For the text-containing cell, return its midpoint in [x, y] coordinate format. 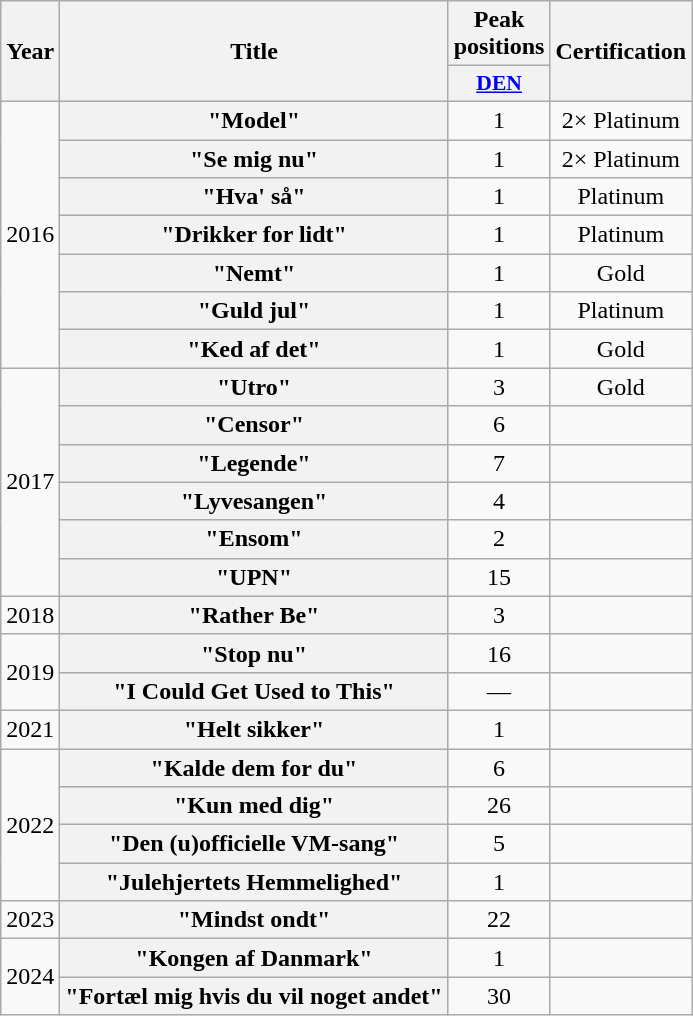
7 [499, 463]
"Mindst ondt" [254, 920]
Title [254, 52]
"Censor" [254, 425]
"Den (u)officielle VM-sang" [254, 844]
2024 [30, 977]
"Kun med dig" [254, 806]
2022 [30, 824]
2 [499, 539]
"Drikker for lidt" [254, 235]
"Lyvesangen" [254, 501]
"Kongen af Danmark" [254, 958]
2019 [30, 672]
"Guld jul" [254, 311]
"Se mig nu" [254, 159]
"UPN" [254, 577]
"Helt sikker" [254, 729]
"Legende" [254, 463]
"Rather Be" [254, 615]
2016 [30, 234]
2023 [30, 920]
"Utro" [254, 387]
"Ked af det" [254, 349]
DEN [499, 84]
"Model" [254, 120]
30 [499, 996]
4 [499, 501]
"Kalde dem for du" [254, 767]
"Fortæl mig hvis du vil noget andet" [254, 996]
"Nemt" [254, 273]
"Hva' så" [254, 197]
16 [499, 653]
Certification [621, 52]
22 [499, 920]
15 [499, 577]
2017 [30, 482]
26 [499, 806]
Year [30, 52]
2018 [30, 615]
"Ensom" [254, 539]
"Julehjertets Hemmelighed" [254, 882]
Peak positions [499, 34]
5 [499, 844]
"Stop nu" [254, 653]
"I Could Get Used to This" [254, 691]
— [499, 691]
2021 [30, 729]
